Search for the cell housing the specified text and yield its [X, Y] center coordinate. 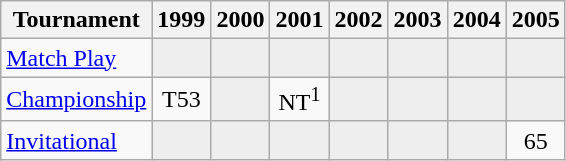
2005 [536, 20]
Tournament [76, 20]
1999 [182, 20]
2003 [418, 20]
2002 [358, 20]
Championship [76, 100]
2001 [300, 20]
65 [536, 140]
NT1 [300, 100]
2000 [240, 20]
Invitational [76, 140]
Match Play [76, 58]
2004 [476, 20]
T53 [182, 100]
